Extract the [X, Y] coordinate from the center of the cell holding the provided text.  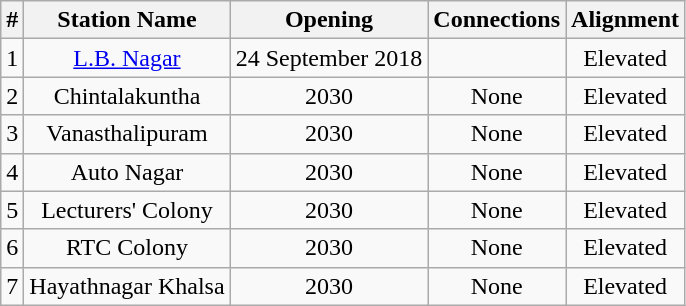
6 [12, 248]
Opening [329, 20]
24 September 2018 [329, 58]
3 [12, 134]
2 [12, 96]
Hayathnagar Khalsa [127, 286]
L.B. Nagar [127, 58]
Lecturers' Colony [127, 210]
4 [12, 172]
7 [12, 286]
Auto Nagar [127, 172]
Vanasthalipuram [127, 134]
Chintalakuntha [127, 96]
Connections [497, 20]
RTC Colony [127, 248]
# [12, 20]
5 [12, 210]
1 [12, 58]
Station Name [127, 20]
Alignment [626, 20]
